Extract the (X, Y) coordinate from the center of the cell holding the provided text.  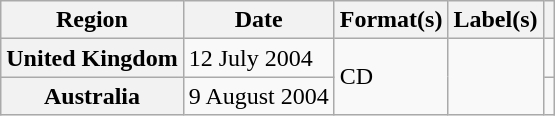
Date (258, 20)
12 July 2004 (258, 58)
Label(s) (496, 20)
Australia (92, 96)
Region (92, 20)
United Kingdom (92, 58)
Format(s) (391, 20)
9 August 2004 (258, 96)
CD (391, 77)
